Capture the cell that displays the provided text and extract its (X, Y) central coordinate. 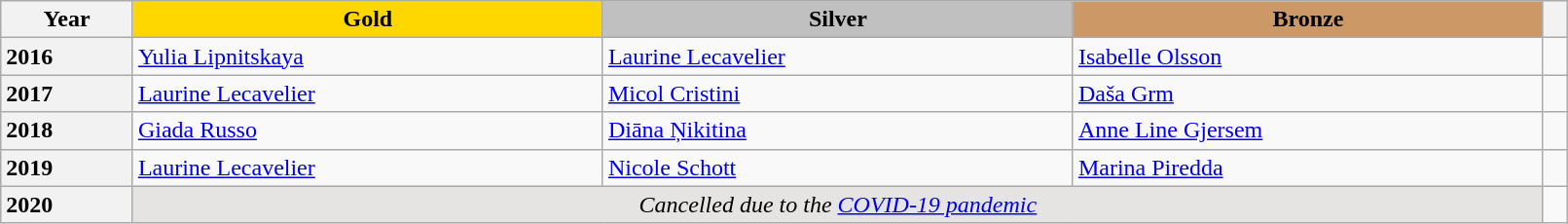
Marina Piredda (1308, 168)
2019 (67, 168)
Year (67, 19)
Silver (837, 19)
Bronze (1308, 19)
Giada Russo (368, 131)
2020 (67, 205)
2017 (67, 93)
Anne Line Gjersem (1308, 131)
Micol Cristini (837, 93)
2018 (67, 131)
2016 (67, 56)
Nicole Schott (837, 168)
Yulia Lipnitskaya (368, 56)
Daša Grm (1308, 93)
Gold (368, 19)
Cancelled due to the COVID-19 pandemic (837, 205)
Isabelle Olsson (1308, 56)
Diāna Ņikitina (837, 131)
